Output the [x, y] coordinate of the center of the cell containing the given text.  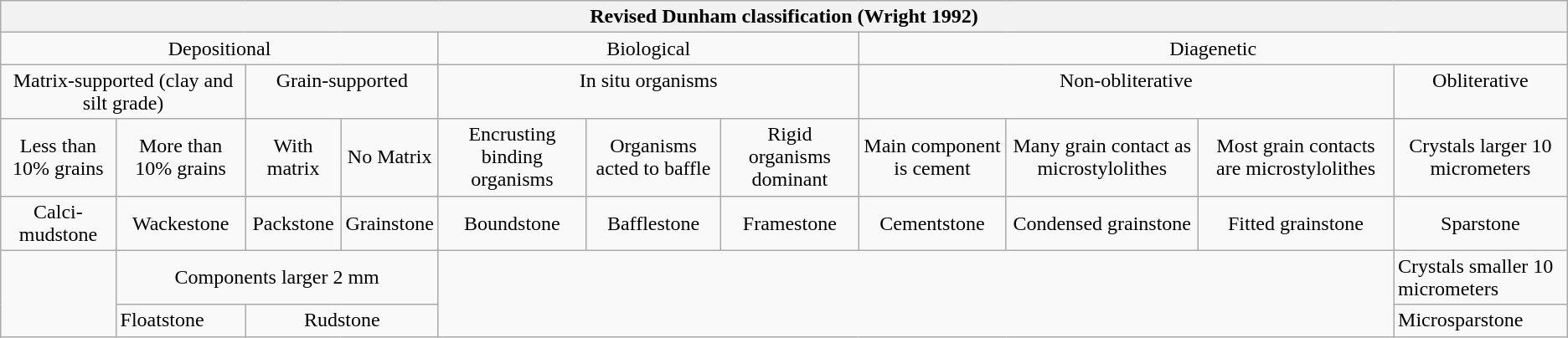
Encrusting binding organisms [512, 157]
Bafflestone [653, 223]
Diagenetic [1213, 49]
Less than 10% grains [59, 157]
Grainstone [389, 223]
Main component is cement [932, 157]
No Matrix [389, 157]
Obliterative [1481, 92]
Sparstone [1481, 223]
Wackestone [181, 223]
In situ organisms [648, 92]
Organisms acted to baffle [653, 157]
Rigid organisms dominant [791, 157]
Components larger 2 mm [276, 278]
Floatstone [181, 320]
Depositional [219, 49]
Most grain contacts are microstylolithes [1295, 157]
Microsparstone [1481, 320]
Crystals larger 10 micrometers [1481, 157]
Framestone [791, 223]
More than 10% grains [181, 157]
Packstone [293, 223]
Non-obliterative [1126, 92]
Biological [648, 49]
Matrix-supported (clay and silt grade) [123, 92]
Grain-supported [342, 92]
Boundstone [512, 223]
Many grain contact as microstylolithes [1102, 157]
Rudstone [342, 320]
Calci-mudstone [59, 223]
Condensed grainstone [1102, 223]
Revised Dunham classification (Wright 1992) [784, 17]
Crystals smaller 10 micrometers [1481, 278]
With matrix [293, 157]
Fitted grainstone [1295, 223]
Cementstone [932, 223]
